Pinpoint the cell where the given text exists, returning its [X, Y] midpoint coordinate. 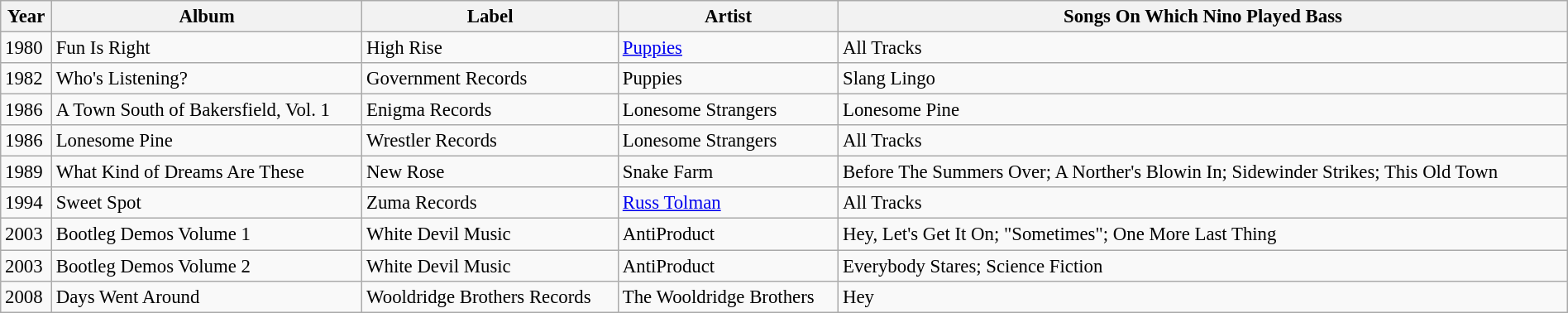
What Kind of Dreams Are These [207, 172]
Bootleg Demos Volume 2 [207, 266]
Snake Farm [728, 172]
Sweet Spot [207, 203]
2008 [26, 296]
Everybody Stares; Science Fiction [1203, 266]
Who's Listening? [207, 79]
Album [207, 17]
Wrestler Records [490, 141]
Year [26, 17]
High Rise [490, 48]
The Wooldridge Brothers [728, 296]
Artist [728, 17]
1980 [26, 48]
Label [490, 17]
Hey, Let's Get It On; "Sometimes"; One More Last Thing [1203, 234]
A Town South of Bakersfield, Vol. 1 [207, 110]
Fun Is Right [207, 48]
1989 [26, 172]
Before The Summers Over; A Norther's Blowin In; Sidewinder Strikes; This Old Town [1203, 172]
Enigma Records [490, 110]
1982 [26, 79]
Bootleg Demos Volume 1 [207, 234]
Songs On Which Nino Played Bass [1203, 17]
Zuma Records [490, 203]
Government Records [490, 79]
Slang Lingo [1203, 79]
New Rose [490, 172]
Hey [1203, 296]
Days Went Around [207, 296]
Wooldridge Brothers Records [490, 296]
1994 [26, 203]
Russ Tolman [728, 203]
